Output the [x, y] coordinate of the center of the cell containing the given text.  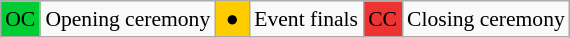
OC [20, 19]
Event finals [306, 19]
CC [382, 19]
Closing ceremony [486, 19]
● [232, 19]
Opening ceremony [128, 19]
